Output the (x, y) coordinate of the center of the cell containing the given text.  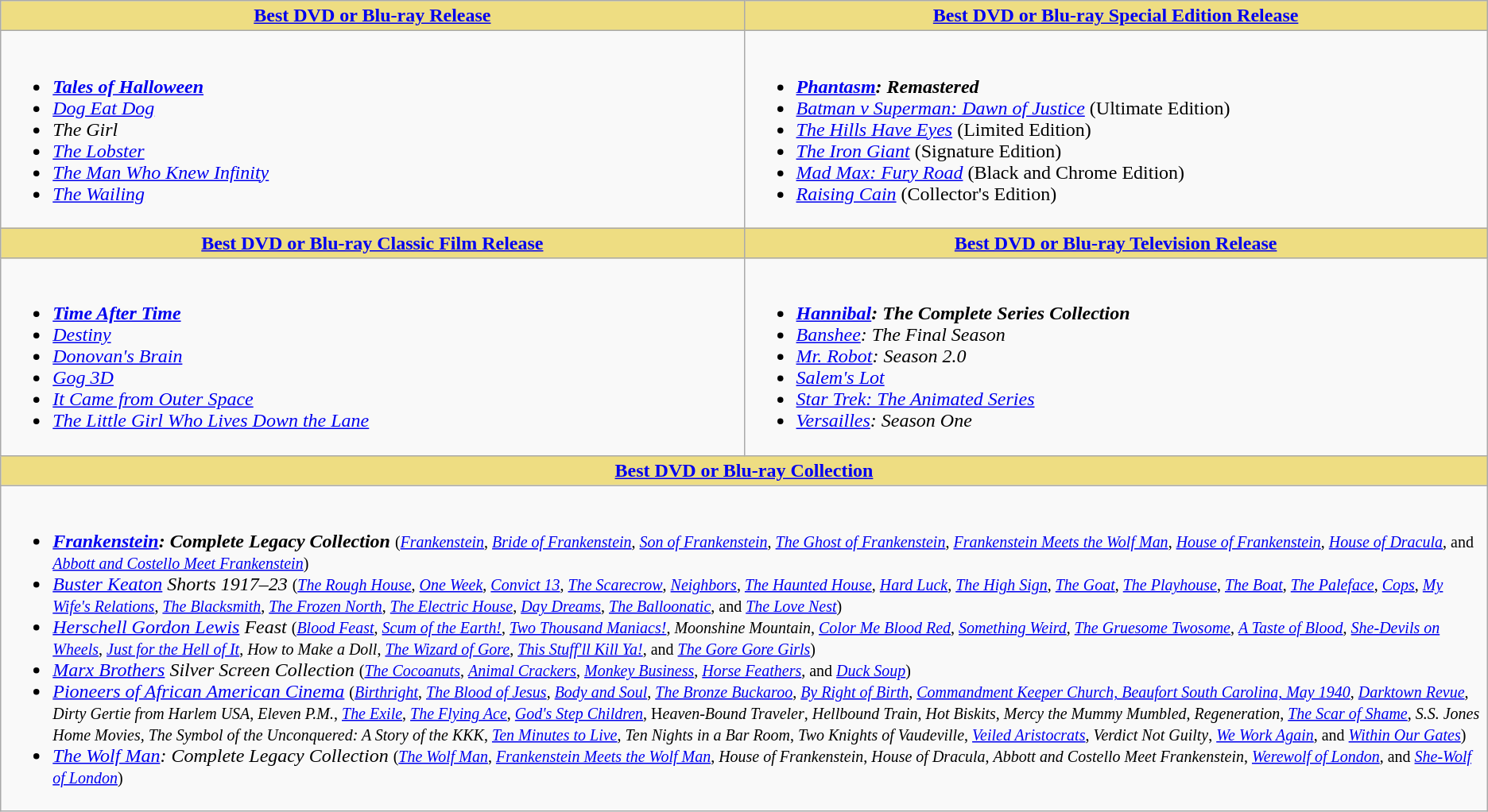
Time After TimeDestinyDonovan's BrainGog 3DIt Came from Outer SpaceThe Little Girl Who Lives Down the Lane (372, 357)
Best DVD or Blu-ray Collection (744, 470)
Best DVD or Blu-ray Release (372, 16)
Hannibal: The Complete Series CollectionBanshee: The Final SeasonMr. Robot: Season 2.0Salem's LotStar Trek: The Animated SeriesVersailles: Season One (1116, 357)
Tales of HalloweenDog Eat DogThe GirlThe LobsterThe Man Who Knew InfinityThe Wailing (372, 130)
Best DVD or Blu-ray Special Edition Release (1116, 16)
Best DVD or Blu-ray Classic Film Release (372, 243)
Best DVD or Blu-ray Television Release (1116, 243)
